Detect which cell encompasses the target text, then output its [X, Y] center coordinate. 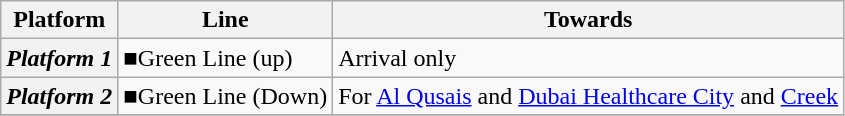
Platform 1 [60, 58]
Arrival only [588, 58]
Platform 2 [60, 96]
Line [226, 20]
■Green Line (up) [226, 58]
Towards [588, 20]
For Al Qusais and Dubai Healthcare City and Creek [588, 96]
■Green Line (Down) [226, 96]
Platform [60, 20]
